Provide the [x, y] coordinate of the cell's center where the given text is located.  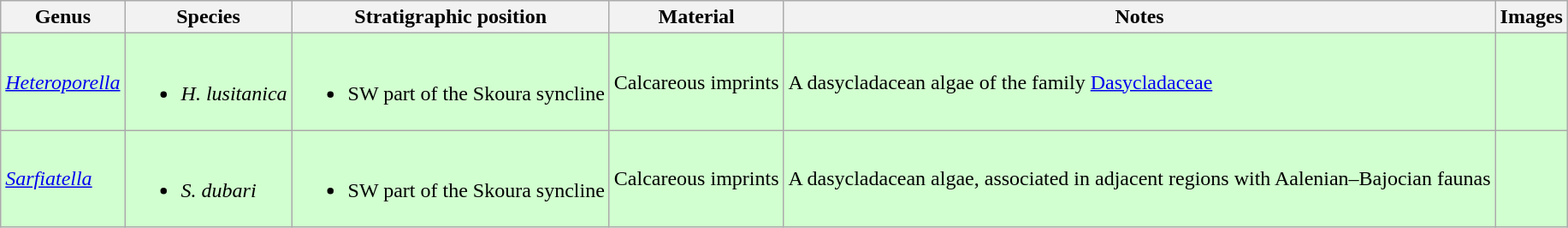
A dasycladacean algae of the family Dasycladaceae [1139, 82]
Heteroporella [63, 82]
Notes [1139, 17]
Species [209, 17]
Images [1531, 17]
A dasycladacean algae, associated in adjacent regions with Aalenian–Bajocian faunas [1139, 178]
Material [696, 17]
Sarfiatella [63, 178]
H. lusitanica [209, 82]
Stratigraphic position [450, 17]
S. dubari [209, 178]
Genus [63, 17]
